Output the [X, Y] coordinate of the center of the cell containing the given text.  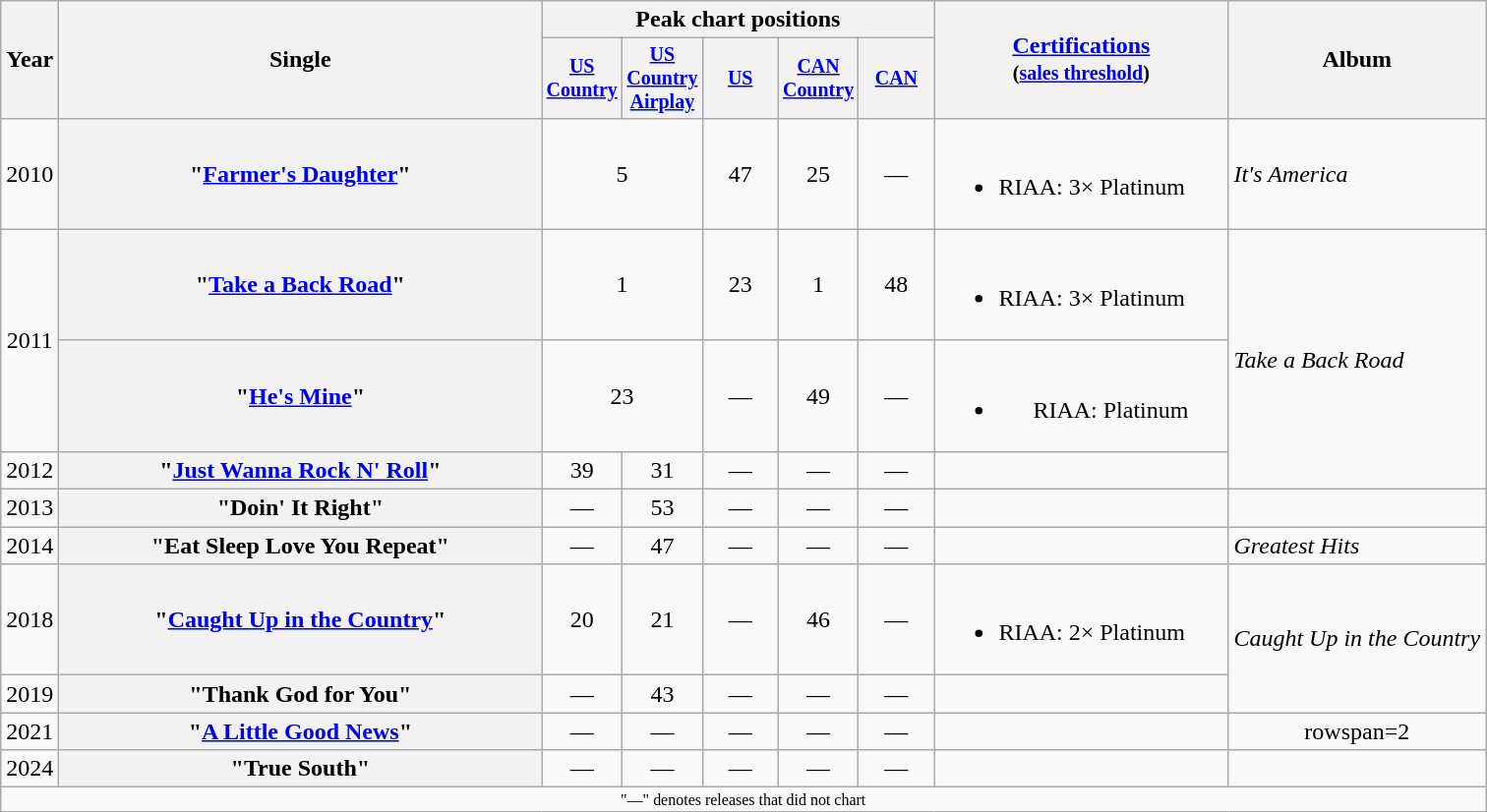
Album [1357, 60]
"—" denotes releases that did not chart [743, 799]
"He's Mine" [301, 395]
2024 [30, 769]
5 [622, 173]
"Caught Up in the Country" [301, 619]
2013 [30, 508]
"Eat Sleep Love You Repeat" [301, 546]
2018 [30, 619]
21 [663, 619]
RIAA: Platinum [1082, 395]
46 [818, 619]
It's America [1357, 173]
Year [30, 60]
rowspan=2 [1357, 731]
"Farmer's Daughter" [301, 173]
CAN [897, 79]
CAN Country [818, 79]
Peak chart positions [738, 20]
43 [663, 694]
"True South" [301, 769]
48 [897, 285]
Single [301, 60]
2014 [30, 546]
25 [818, 173]
39 [582, 470]
Take a Back Road [1357, 359]
31 [663, 470]
20 [582, 619]
Greatest Hits [1357, 546]
US [740, 79]
53 [663, 508]
"Thank God for You" [301, 694]
US Country Airplay [663, 79]
"Take a Back Road" [301, 285]
"Just Wanna Rock N' Roll" [301, 470]
RIAA: 2× Platinum [1082, 619]
Certifications(sales threshold) [1082, 60]
2012 [30, 470]
Caught Up in the Country [1357, 639]
2021 [30, 731]
US Country [582, 79]
49 [818, 395]
2019 [30, 694]
"A Little Good News" [301, 731]
"Doin' It Right" [301, 508]
2011 [30, 340]
2010 [30, 173]
